From the cell containing the given text, extract its center point as (x, y) coordinate. 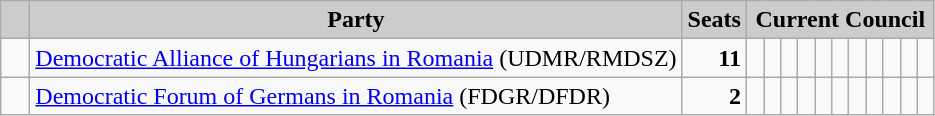
Democratic Forum of Germans in Romania (FDGR/DFDR) (356, 96)
Democratic Alliance of Hungarians in Romania (UDMR/RMDSZ) (356, 58)
2 (714, 96)
Party (356, 20)
Current Council (840, 20)
11 (714, 58)
Seats (714, 20)
